Extract the [X, Y] coordinate from the center of the cell holding the provided text.  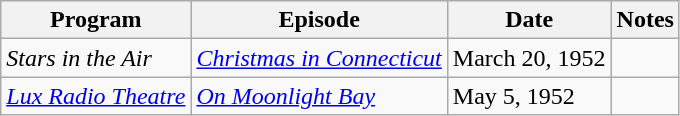
Lux Radio Theatre [96, 96]
May 5, 1952 [529, 96]
Christmas in Connecticut [319, 58]
Date [529, 20]
March 20, 1952 [529, 58]
Program [96, 20]
Episode [319, 20]
On Moonlight Bay [319, 96]
Stars in the Air [96, 58]
Notes [645, 20]
